Scan for the cell matching the given text and deliver its [X, Y] coordinate at center. 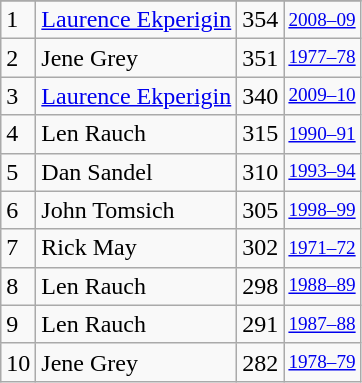
9 [18, 324]
Rick May [136, 248]
1988–89 [322, 286]
1977–78 [322, 58]
1978–79 [322, 362]
Dan Sandel [136, 172]
1 [18, 20]
282 [260, 362]
2009–10 [322, 96]
2 [18, 58]
298 [260, 286]
351 [260, 58]
310 [260, 172]
10 [18, 362]
354 [260, 20]
5 [18, 172]
4 [18, 134]
7 [18, 248]
1987–88 [322, 324]
302 [260, 248]
340 [260, 96]
2008–09 [322, 20]
6 [18, 210]
1998–99 [322, 210]
3 [18, 96]
291 [260, 324]
315 [260, 134]
John Tomsich [136, 210]
1993–94 [322, 172]
8 [18, 286]
1971–72 [322, 248]
1990–91 [322, 134]
305 [260, 210]
